For the text-containing cell, return its midpoint in (x, y) coordinate format. 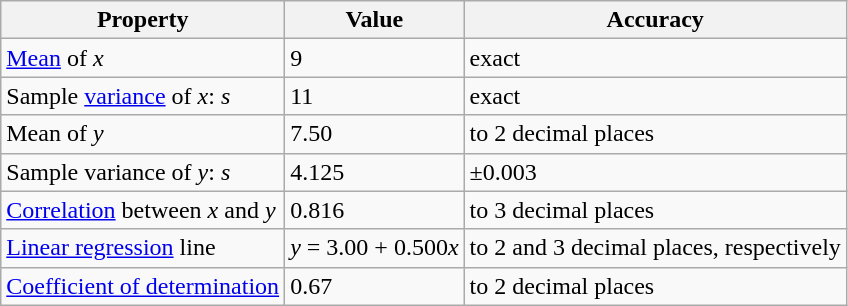
9 (374, 58)
0.67 (374, 286)
±0.003 (655, 172)
to 3 decimal places (655, 210)
Sample variance of y: s (143, 172)
Correlation between x and y (143, 210)
11 (374, 96)
Property (143, 20)
Linear regression line (143, 248)
Value (374, 20)
4.125 (374, 172)
7.50 (374, 134)
Sample variance of x: s (143, 96)
y = 3.00 + 0.500x (374, 248)
Mean of y (143, 134)
Accuracy (655, 20)
Mean of x (143, 58)
to 2 and 3 decimal places, respectively (655, 248)
0.816 (374, 210)
Coefficient of determination (143, 286)
